Determine the (X, Y) coordinate at the center of the cell enclosing the given text.  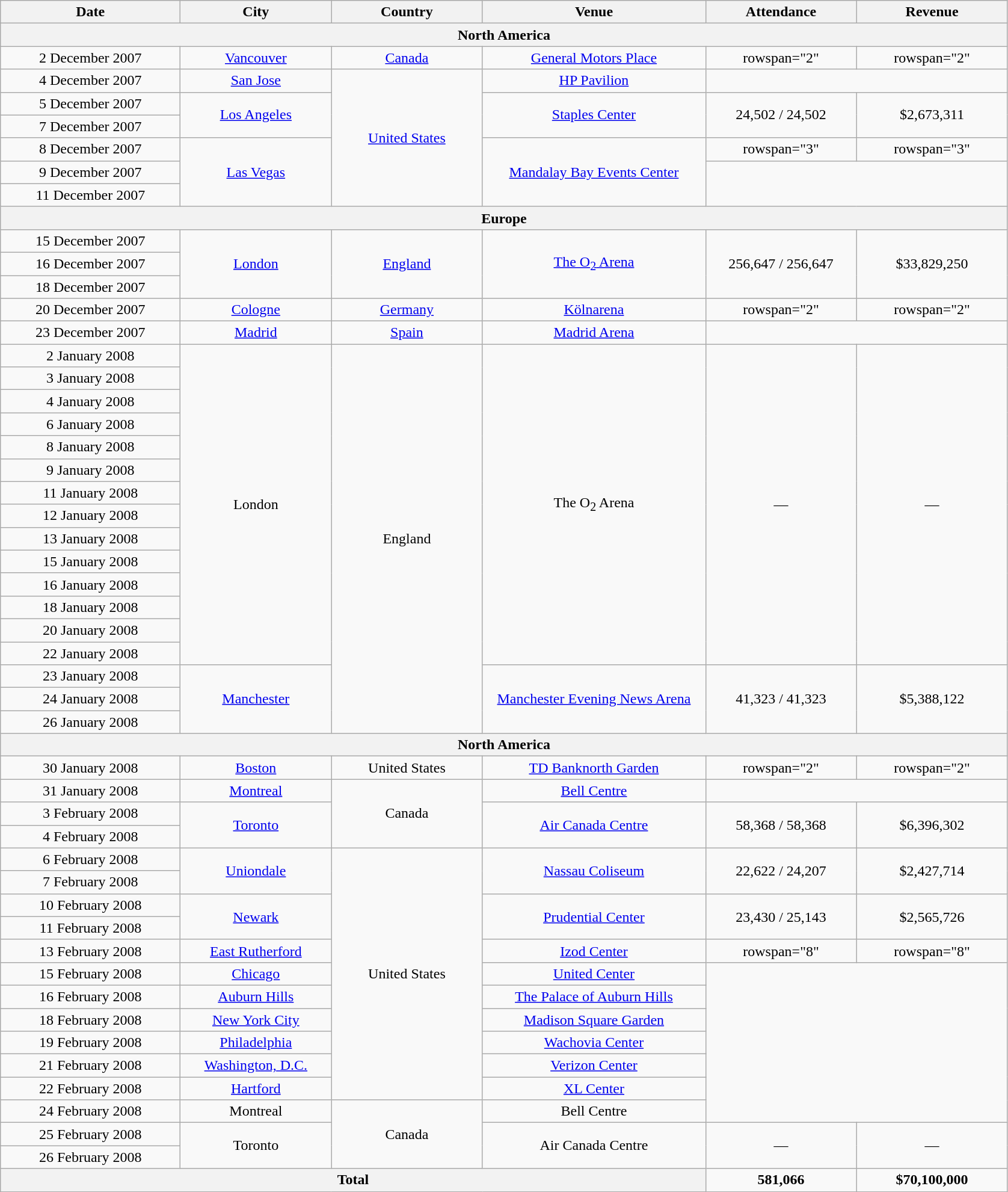
13 January 2008 (90, 539)
Mandalay Bay Events Center (594, 172)
Germany (407, 310)
$6,396,302 (932, 825)
2 January 2008 (90, 356)
20 January 2008 (90, 630)
XL Center (594, 1089)
13 February 2008 (90, 951)
Izod Center (594, 951)
Las Vegas (256, 172)
Chicago (256, 974)
3 February 2008 (90, 814)
The Palace of Auburn Hills (594, 996)
Wachovia Center (594, 1043)
Manchester Evening News Arena (594, 699)
15 December 2007 (90, 241)
New York City (256, 1020)
Prudential Center (594, 916)
San Jose (256, 81)
Kölnarena (594, 310)
26 January 2008 (90, 722)
25 February 2008 (90, 1134)
12 January 2008 (90, 516)
3 January 2008 (90, 378)
$2,565,726 (932, 916)
23 January 2008 (90, 676)
8 January 2008 (90, 447)
7 December 2007 (90, 126)
19 February 2008 (90, 1043)
Manchester (256, 699)
Spain (407, 333)
United Center (594, 974)
City (256, 12)
41,323 / 41,323 (781, 699)
11 February 2008 (90, 928)
Uniondale (256, 871)
16 January 2008 (90, 584)
6 February 2008 (90, 859)
9 January 2008 (90, 470)
Madrid Arena (594, 333)
7 February 2008 (90, 882)
Country (407, 12)
26 February 2008 (90, 1157)
18 February 2008 (90, 1020)
Newark (256, 916)
Cologne (256, 310)
22 February 2008 (90, 1089)
22,622 / 24,207 (781, 871)
Los Angeles (256, 115)
22 January 2008 (90, 653)
Nassau Coliseum (594, 871)
16 December 2007 (90, 264)
4 December 2007 (90, 81)
2 December 2007 (90, 58)
Boston (256, 768)
Staples Center (594, 115)
Auburn Hills (256, 996)
$2,427,714 (932, 871)
$70,100,000 (932, 1180)
4 February 2008 (90, 836)
Total (353, 1180)
General Motors Place (594, 58)
30 January 2008 (90, 768)
HP Pavilion (594, 81)
16 February 2008 (90, 996)
8 December 2007 (90, 149)
TD Banknorth Garden (594, 768)
Verizon Center (594, 1066)
15 February 2008 (90, 974)
11 January 2008 (90, 493)
$5,388,122 (932, 699)
$33,829,250 (932, 264)
9 December 2007 (90, 172)
Europe (504, 218)
24 January 2008 (90, 699)
31 January 2008 (90, 791)
4 January 2008 (90, 401)
Revenue (932, 12)
Vancouver (256, 58)
24 February 2008 (90, 1111)
Attendance (781, 12)
6 January 2008 (90, 424)
581,066 (781, 1180)
24,502 / 24,502 (781, 115)
Madison Square Garden (594, 1020)
20 December 2007 (90, 310)
Hartford (256, 1089)
18 January 2008 (90, 607)
Washington, D.C. (256, 1066)
15 January 2008 (90, 561)
23 December 2007 (90, 333)
256,647 / 256,647 (781, 264)
5 December 2007 (90, 103)
11 December 2007 (90, 195)
58,368 / 58,368 (781, 825)
Madrid (256, 333)
Philadelphia (256, 1043)
23,430 / 25,143 (781, 916)
$2,673,311 (932, 115)
East Rutherford (256, 951)
21 February 2008 (90, 1066)
10 February 2008 (90, 905)
Date (90, 12)
Venue (594, 12)
18 December 2007 (90, 287)
